Search for the cell housing the specified text and yield its (X, Y) center coordinate. 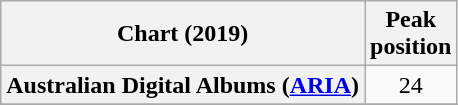
Chart (2019) (183, 34)
24 (411, 85)
Peakposition (411, 34)
Australian Digital Albums (ARIA) (183, 85)
